From the cell containing the given text, extract its center point as (x, y) coordinate. 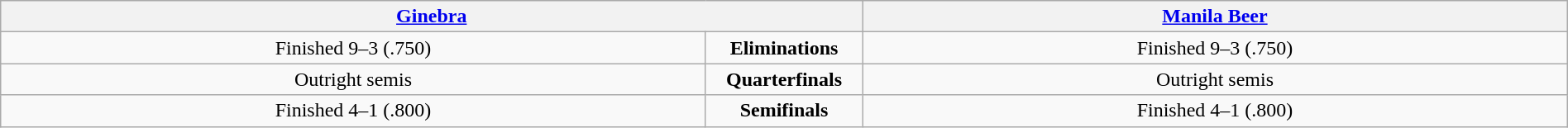
Eliminations (784, 48)
Quarterfinals (784, 79)
Semifinals (784, 111)
Manila Beer (1216, 17)
Ginebra (432, 17)
